Extract the [X, Y] coordinate from the center of the cell holding the provided text.  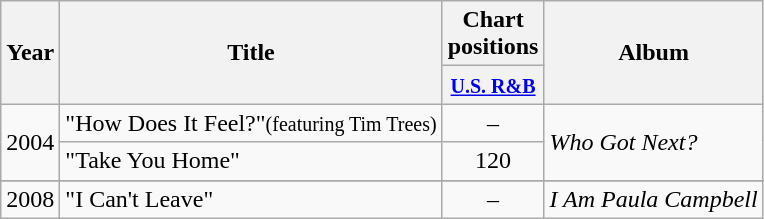
Chart positions [493, 34]
Year [30, 52]
"How Does It Feel?"(featuring Tim Trees) [251, 123]
"I Can't Leave" [251, 199]
Who Got Next? [654, 142]
2004 [30, 142]
"Take You Home" [251, 161]
2008 [30, 199]
I Am Paula Campbell [654, 199]
120 [493, 161]
Album [654, 52]
U.S. R&B [493, 85]
Title [251, 52]
